Determine the (x, y) coordinate at the center of the cell enclosing the given text.  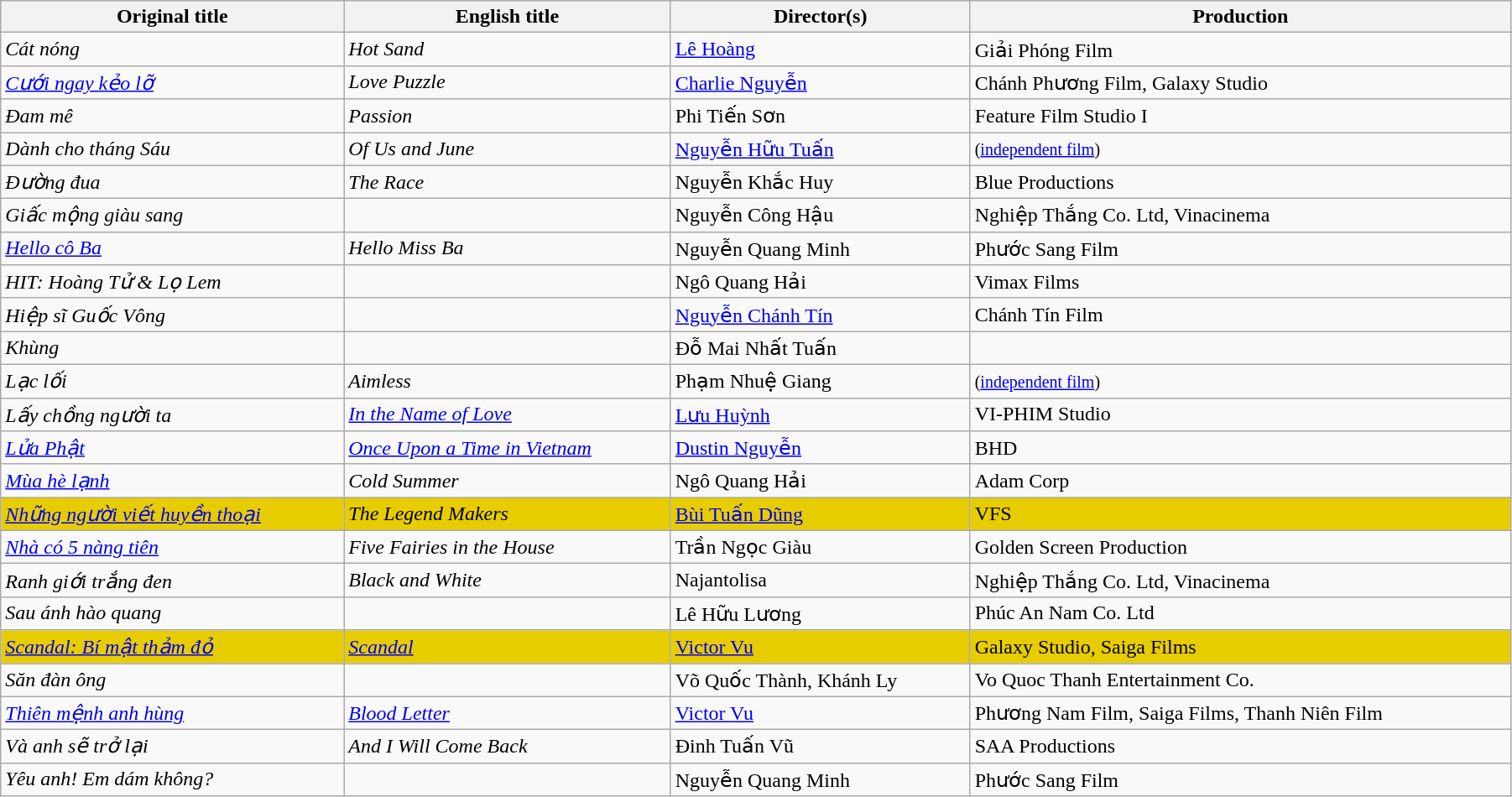
VI-PHIM Studio (1240, 414)
Cát nóng (173, 49)
Khùng (173, 348)
Golden Screen Production (1240, 547)
Passion (507, 116)
Giấc mộng giàu sang (173, 216)
Lê Hoàng (821, 49)
Phúc An Nam Co. Ltd (1240, 613)
Võ Quốc Thành, Khánh Ly (821, 680)
Galaxy Studio, Saiga Films (1240, 647)
Đỗ Mai Nhất Tuấn (821, 348)
Lạc lối (173, 381)
Và anh sẽ trở lại (173, 747)
English title (507, 17)
Dustin Nguyễn (821, 448)
Hiệp sĩ Guốc Vông (173, 315)
Bùi Tuấn Dũng (821, 514)
Phương Nam Film, Saiga Films, Thanh Niên Film (1240, 713)
Thiên mệnh anh hùng (173, 713)
Original title (173, 17)
Of Us and June (507, 149)
SAA Productions (1240, 747)
Sau ánh hào quang (173, 613)
Scandal (507, 647)
Dành cho tháng Sáu (173, 149)
Nguyễn Công Hậu (821, 216)
Trần Ngọc Giàu (821, 547)
Aimless (507, 381)
Nhà có 5 nàng tiên (173, 547)
Lê Hữu Lương (821, 613)
Những người viết huyền thoại (173, 514)
Vimax Films (1240, 282)
Love Puzzle (507, 82)
Nguyễn Chánh Tín (821, 315)
Ranh giới trắng đen (173, 581)
And I Will Come Back (507, 747)
Nguyễn Khắc Huy (821, 182)
Five Fairies in the House (507, 547)
Blood Letter (507, 713)
Director(s) (821, 17)
The Race (507, 182)
Giải Phóng Film (1240, 49)
In the Name of Love (507, 414)
Chánh Phương Film, Galaxy Studio (1240, 82)
Nguyễn Hữu Tuấn (821, 149)
Najantolisa (821, 581)
Lấy chồng người ta (173, 414)
Feature Film Studio I (1240, 116)
Charlie Nguyễn (821, 82)
Săn đàn ông (173, 680)
Once Upon a Time in Vietnam (507, 448)
Phạm Nhuệ Giang (821, 381)
HIT: Hoàng Tử & Lọ Lem (173, 282)
Mùa hè lạnh (173, 481)
Lửa Phật (173, 448)
Vo Quoc Thanh Entertainment Co. (1240, 680)
Đam mê (173, 116)
Scandal: Bí mật thảm đỏ (173, 647)
BHD (1240, 448)
Black and White (507, 581)
Hello Miss Ba (507, 248)
Lưu Huỳnh (821, 414)
Đinh Tuấn Vũ (821, 747)
Chánh Tín Film (1240, 315)
Blue Productions (1240, 182)
Yêu anh! Em dám không? (173, 779)
Cold Summer (507, 481)
Hello cô Ba (173, 248)
Đường đua (173, 182)
VFS (1240, 514)
The Legend Makers (507, 514)
Phi Tiến Sơn (821, 116)
Hot Sand (507, 49)
Production (1240, 17)
Cưới ngay kẻo lỡ (173, 82)
Adam Corp (1240, 481)
